From the cell containing the given text, extract its center point as [x, y] coordinate. 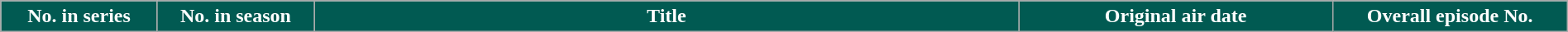
Original air date [1176, 16]
Title [667, 16]
No. in series [79, 16]
No. in season [235, 16]
Overall episode No. [1450, 16]
